Determine the (X, Y) coordinate at the center of the cell enclosing the given text.  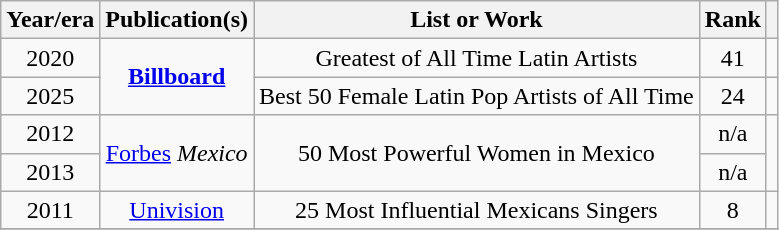
Rank (732, 20)
25 Most Influential Mexicans Singers (477, 210)
2012 (50, 134)
2025 (50, 96)
Publication(s) (177, 20)
Year/era (50, 20)
2020 (50, 58)
Forbes Mexico (177, 153)
8 (732, 210)
24 (732, 96)
2011 (50, 210)
2013 (50, 172)
Univision (177, 210)
41 (732, 58)
List or Work (477, 20)
Best 50 Female Latin Pop Artists of All Time (477, 96)
50 Most Powerful Women in Mexico (477, 153)
Billboard (177, 77)
Greatest of All Time Latin Artists (477, 58)
